Provide the [X, Y] coordinate of the cell's center where the given text is located.  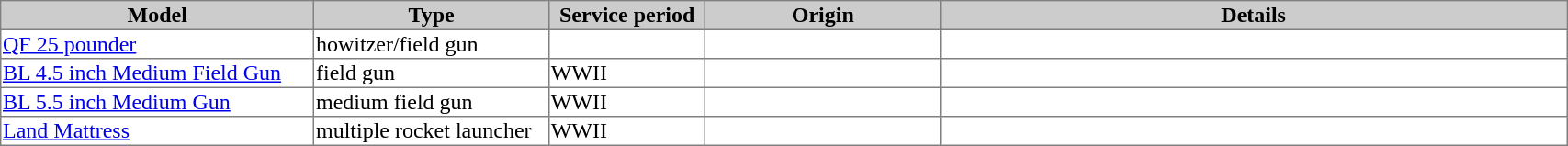
BL 5.5 inch Medium Gun [158, 102]
Details [1254, 16]
multiple rocket launcher [432, 131]
medium field gun [432, 102]
Model [158, 16]
Land Mattress [158, 131]
BL 4.5 inch Medium Field Gun [158, 73]
howitzer/field gun [432, 44]
Service period [626, 16]
Type [432, 16]
Origin [823, 16]
field gun [432, 73]
QF 25 pounder [158, 44]
